Extract the [X, Y] coordinate from the center of the cell holding the provided text.  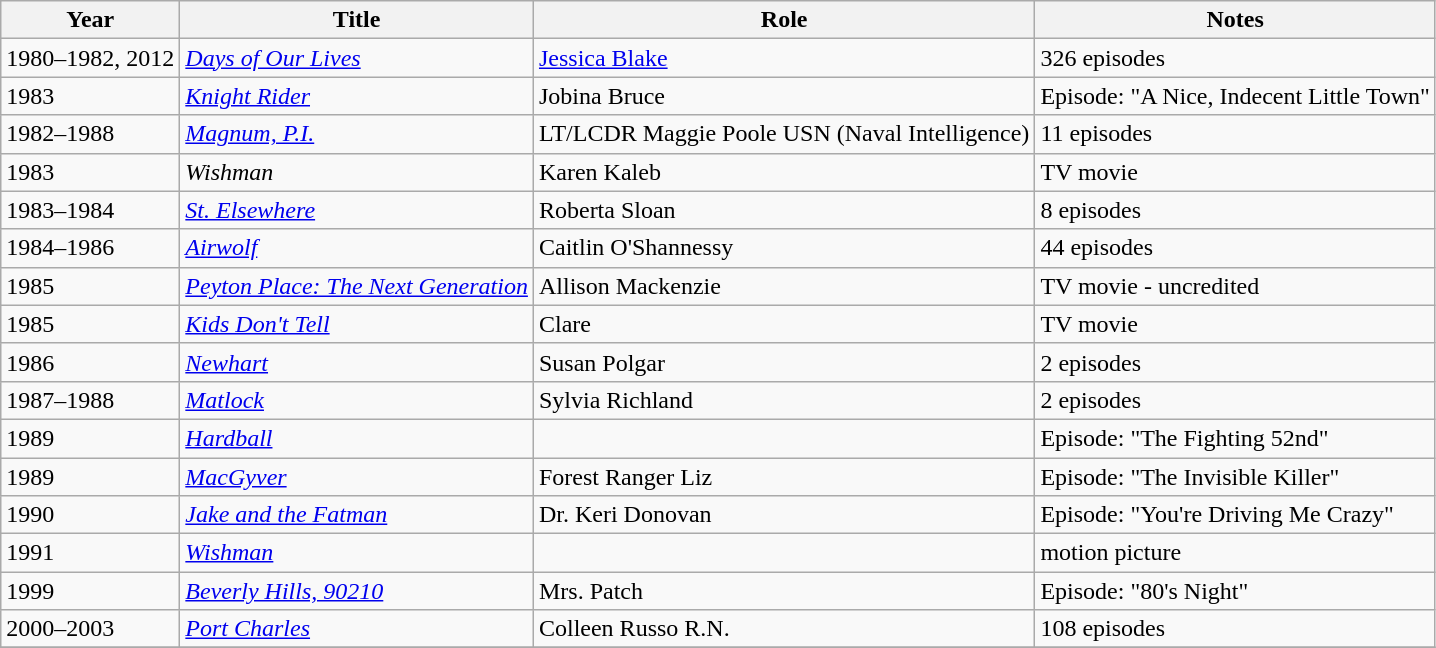
1990 [90, 515]
MacGyver [357, 477]
Mrs. Patch [784, 591]
1991 [90, 553]
1983–1984 [90, 210]
326 episodes [1235, 58]
11 episodes [1235, 134]
motion picture [1235, 553]
Susan Polgar [784, 362]
Allison Mackenzie [784, 286]
108 episodes [1235, 629]
Notes [1235, 20]
Episode: "A Nice, Indecent Little Town" [1235, 96]
Dr. Keri Donovan [784, 515]
TV movie - uncredited [1235, 286]
Title [357, 20]
Colleen Russo R.N. [784, 629]
Karen Kaleb [784, 172]
St. Elsewhere [357, 210]
Clare [784, 324]
8 episodes [1235, 210]
Episode: "The Invisible Killer" [1235, 477]
Episode: "The Fighting 52nd" [1235, 438]
Role [784, 20]
Hardball [357, 438]
Kids Don't Tell [357, 324]
Days of Our Lives [357, 58]
Peyton Place: The Next Generation [357, 286]
Beverly Hills, 90210 [357, 591]
Episode: "You're Driving Me Crazy" [1235, 515]
1980–1982, 2012 [90, 58]
1987–1988 [90, 400]
Jake and the Fatman [357, 515]
Airwolf [357, 248]
Episode: "80's Night" [1235, 591]
Roberta Sloan [784, 210]
Jobina Bruce [784, 96]
Knight Rider [357, 96]
2000–2003 [90, 629]
Jessica Blake [784, 58]
Year [90, 20]
Newhart [357, 362]
Port Charles [357, 629]
Caitlin O'Shannessy [784, 248]
Sylvia Richland [784, 400]
Magnum, P.I. [357, 134]
44 episodes [1235, 248]
1984–1986 [90, 248]
Forest Ranger Liz [784, 477]
LT/LCDR Maggie Poole USN (Naval Intelligence) [784, 134]
Matlock [357, 400]
1999 [90, 591]
1982–1988 [90, 134]
1986 [90, 362]
